Return (X, Y) of the center of cell containing provided text 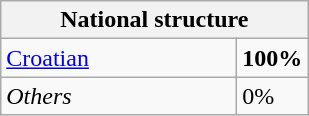
0% (272, 96)
Others (119, 96)
100% (272, 58)
National structure (154, 20)
Croatian (119, 58)
